Identify which cell holds the provided text, then report its (x, y) central coordinate. 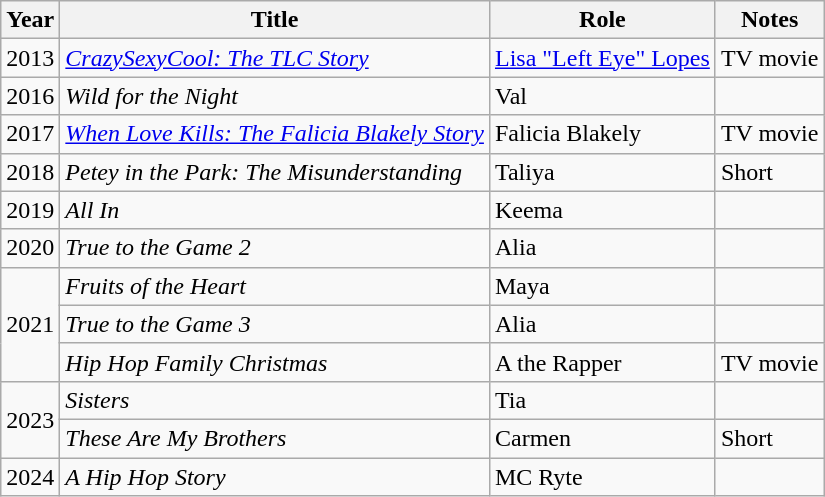
2013 (30, 58)
These Are My Brothers (275, 438)
Keema (602, 210)
Year (30, 20)
Wild for the Night (275, 96)
2023 (30, 419)
CrazySexyCool: The TLC Story (275, 58)
Hip Hop Family Christmas (275, 362)
A Hip Hop Story (275, 477)
Lisa "Left Eye" Lopes (602, 58)
All In (275, 210)
MC Ryte (602, 477)
2016 (30, 96)
Tia (602, 400)
A the Rapper (602, 362)
Maya (602, 286)
Sisters (275, 400)
2020 (30, 248)
2024 (30, 477)
When Love Kills: The Falicia Blakely Story (275, 134)
2019 (30, 210)
True to the Game 3 (275, 324)
Notes (770, 20)
Taliya (602, 172)
2018 (30, 172)
Val (602, 96)
2021 (30, 324)
Role (602, 20)
Carmen (602, 438)
2017 (30, 134)
Fruits of the Heart (275, 286)
Falicia Blakely (602, 134)
Title (275, 20)
Petey in the Park: The Misunderstanding (275, 172)
True to the Game 2 (275, 248)
